Determine the [x, y] coordinate at the center of the cell enclosing the given text.  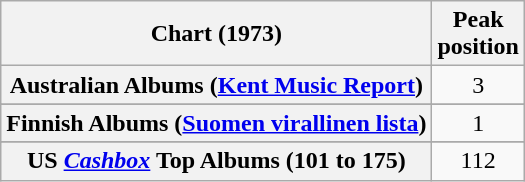
Chart (1973) [216, 34]
112 [478, 161]
3 [478, 85]
Peakposition [478, 34]
US Cashbox Top Albums (101 to 175) [216, 161]
Finnish Albums (Suomen virallinen lista) [216, 123]
1 [478, 123]
Australian Albums (Kent Music Report) [216, 85]
